Find where the given text appears and provide that cell's center as (x, y) coordinate. 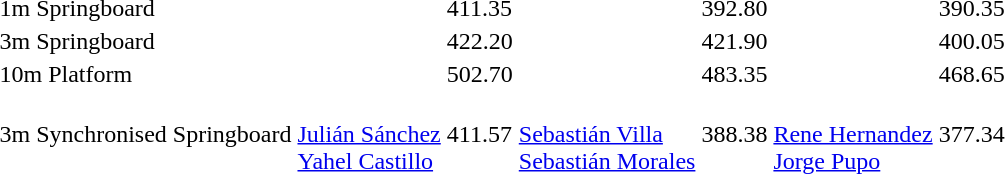
502.70 (480, 74)
421.90 (734, 41)
483.35 (734, 74)
422.20 (480, 41)
